Return (X, Y) of the center of cell containing provided text 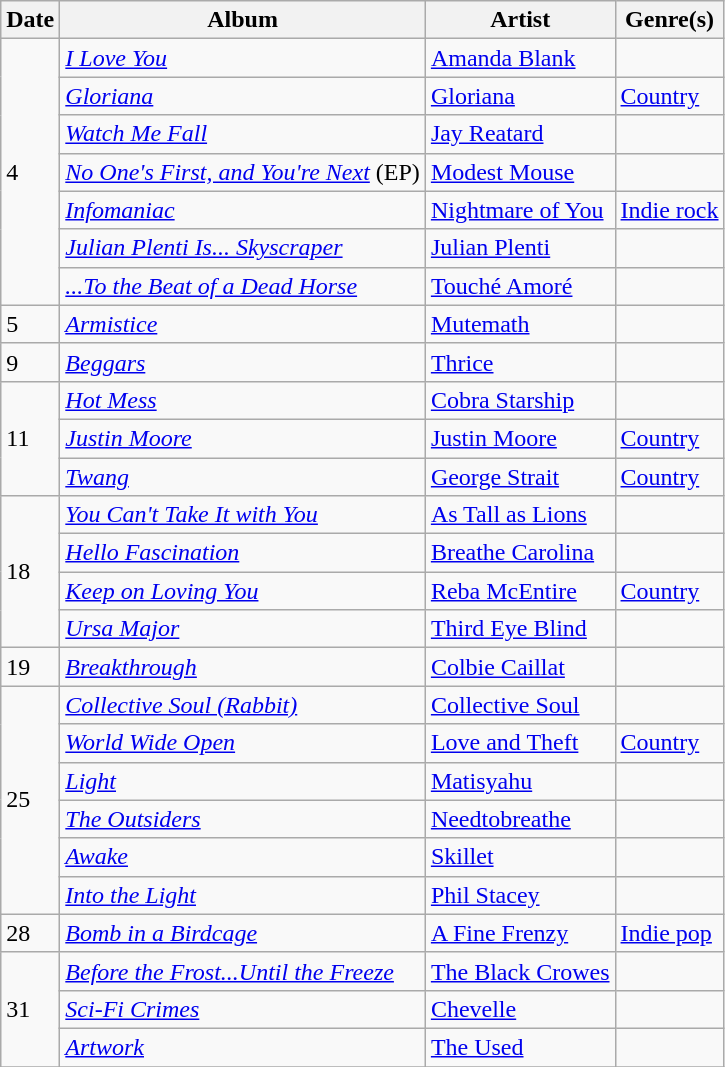
Bomb in a Birdcage (243, 933)
Breathe Carolina (520, 553)
Breakthrough (243, 667)
George Strait (520, 477)
9 (30, 362)
The Used (520, 1047)
19 (30, 667)
Infomaniac (243, 210)
Skillet (520, 857)
Phil Stacey (520, 895)
Love and Theft (520, 743)
A Fine Frenzy (520, 933)
4 (30, 172)
Genre(s) (670, 20)
Artist (520, 20)
The Black Crowes (520, 971)
Awake (243, 857)
Touché Amoré (520, 286)
Album (243, 20)
Keep on Loving You (243, 591)
Into the Light (243, 895)
Julian Plenti Is... Skyscraper (243, 248)
31 (30, 1009)
Thrice (520, 362)
Matisyahu (520, 781)
11 (30, 438)
Artwork (243, 1047)
Modest Mouse (520, 172)
Collective Soul (520, 705)
Nightmare of You (520, 210)
Jay Reatard (520, 134)
Light (243, 781)
Collective Soul (Rabbit) (243, 705)
As Tall as Lions (520, 515)
Third Eye Blind (520, 629)
Mutemath (520, 324)
Chevelle (520, 1009)
Before the Frost...Until the Freeze (243, 971)
World Wide Open (243, 743)
Beggars (243, 362)
Date (30, 20)
Armistice (243, 324)
You Can't Take It with You (243, 515)
Indie rock (670, 210)
5 (30, 324)
Hot Mess (243, 400)
18 (30, 572)
Amanda Blank (520, 58)
Sci-Fi Crimes (243, 1009)
28 (30, 933)
Julian Plenti (520, 248)
Twang (243, 477)
Needtobreathe (520, 819)
Cobra Starship (520, 400)
25 (30, 800)
I Love You (243, 58)
Ursa Major (243, 629)
The Outsiders (243, 819)
Hello Fascination (243, 553)
Colbie Caillat (520, 667)
No One's First, and You're Next (EP) (243, 172)
Indie pop (670, 933)
Reba McEntire (520, 591)
Watch Me Fall (243, 134)
...To the Beat of a Dead Horse (243, 286)
